For the text-containing cell, return its midpoint in (x, y) coordinate format. 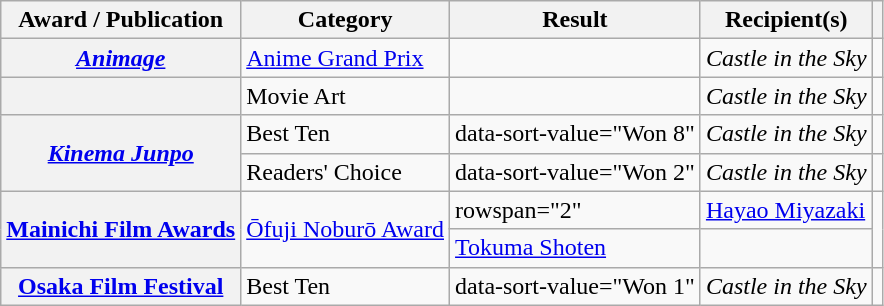
Kinema Junpo (121, 153)
data-sort-value="Won 2" (576, 172)
Mainichi Film Awards (121, 229)
Tokuma Shoten (576, 248)
Award / Publication (121, 20)
Osaka Film Festival (121, 286)
Animage (121, 58)
Movie Art (346, 96)
Result (576, 20)
data-sort-value="Won 1" (576, 286)
rowspan="2" (576, 210)
Hayao Miyazaki (786, 210)
Ōfuji Noburō Award (346, 229)
Category (346, 20)
data-sort-value="Won 8" (576, 134)
Anime Grand Prix (346, 58)
Readers' Choice (346, 172)
Recipient(s) (786, 20)
